Return [x, y] of the center of cell containing provided text 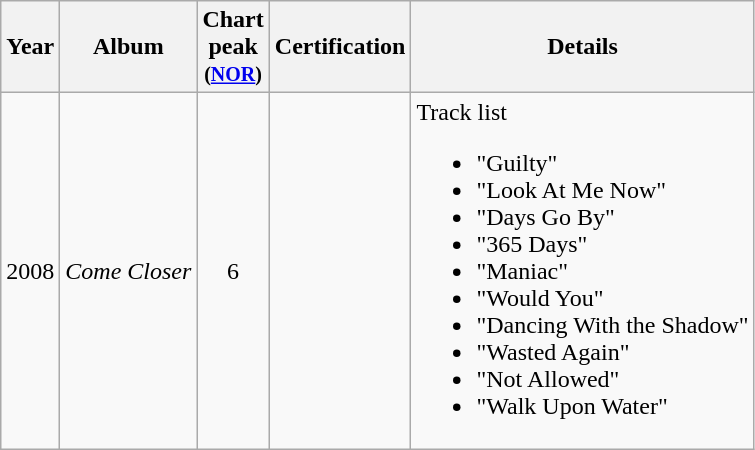
Year [30, 47]
Certification [340, 47]
Chart peak(NOR) [233, 47]
2008 [30, 271]
6 [233, 271]
Track list"Guilty""Look At Me Now""Days Go By""365 Days""Maniac""Would You""Dancing With the Shadow""Wasted Again""Not Allowed""Walk Upon Water" [582, 271]
Come Closer [128, 271]
Details [582, 47]
Album [128, 47]
